Return [x, y] of the center of cell containing provided text 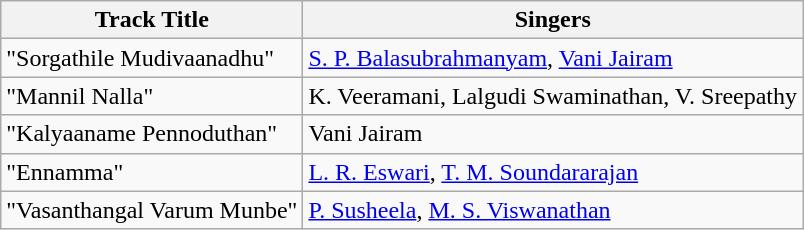
"Kalyaaname Pennoduthan" [152, 134]
L. R. Eswari, T. M. Soundararajan [553, 172]
Track Title [152, 20]
Singers [553, 20]
Vani Jairam [553, 134]
P. Susheela, M. S. Viswanathan [553, 210]
"Ennamma" [152, 172]
K. Veeramani, Lalgudi Swaminathan, V. Sreepathy [553, 96]
"Sorgathile Mudivaanadhu" [152, 58]
"Vasanthangal Varum Munbe" [152, 210]
S. P. Balasubrahmanyam, Vani Jairam [553, 58]
"Mannil Nalla" [152, 96]
